Return the (X, Y) coordinate for the center point of the cell that contains the specified text.  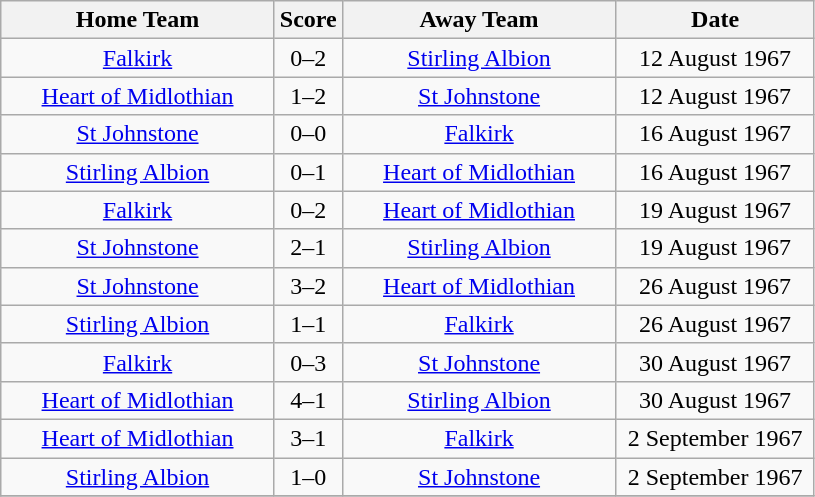
3–1 (308, 438)
3–2 (308, 286)
1–2 (308, 96)
Score (308, 20)
1–0 (308, 477)
0–1 (308, 172)
Home Team (138, 20)
1–1 (308, 324)
2–1 (308, 248)
0–0 (308, 134)
Date (716, 20)
4–1 (308, 400)
Away Team (479, 20)
0–3 (308, 362)
